Locate the cell with the specified text and output its (x, y) center coordinate. 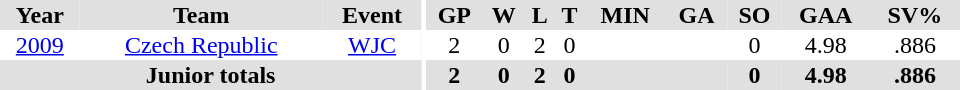
GP (454, 15)
L (540, 15)
Junior totals (210, 75)
T (570, 15)
GA (696, 15)
WJC (372, 45)
W (504, 15)
Team (202, 15)
SO (754, 15)
Year (40, 15)
SV% (915, 15)
Event (372, 15)
Czech Republic (202, 45)
2009 (40, 45)
GAA (826, 15)
MIN (625, 15)
